Determine the [x, y] coordinate at the center of the cell enclosing the given text.  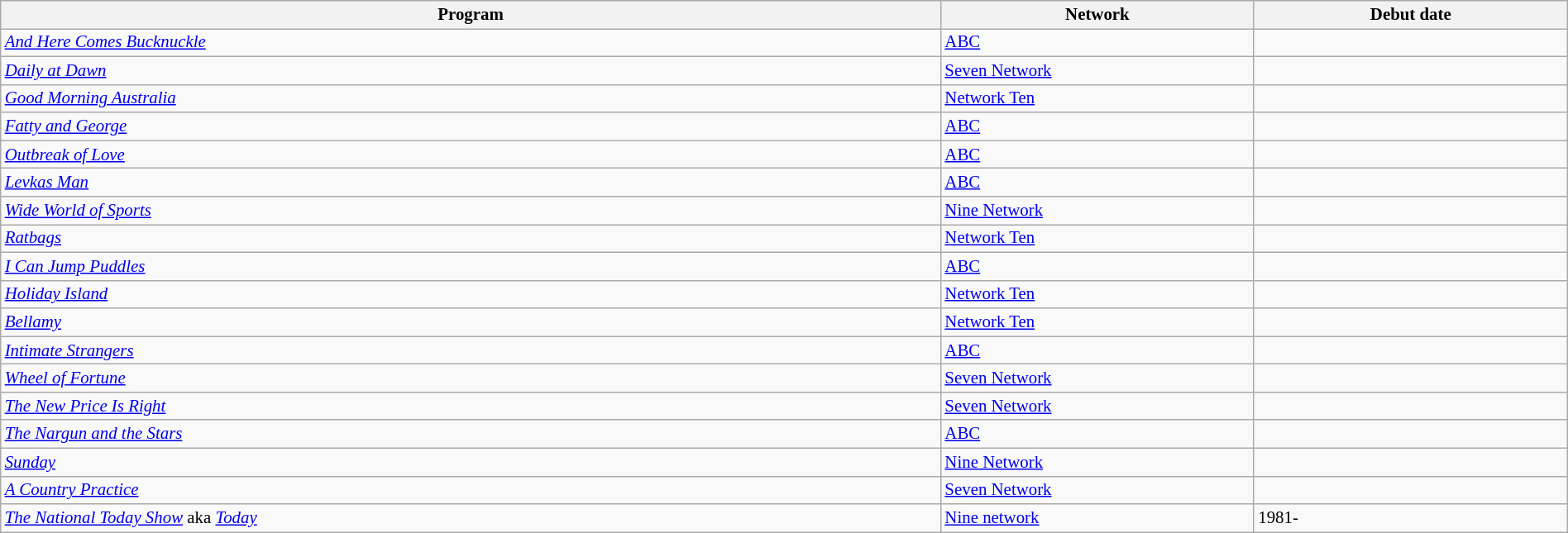
Levkas Man [471, 183]
The Nargun and the Stars [471, 434]
Debut date [1411, 15]
Network [1097, 15]
Sunday [471, 462]
Good Morning Australia [471, 98]
Wheel of Fortune [471, 378]
Nine network [1097, 518]
Fatty and George [471, 126]
Intimate Strangers [471, 350]
I Can Jump Puddles [471, 266]
The National Today Show aka Today [471, 518]
Ratbags [471, 238]
Outbreak of Love [471, 155]
And Here Comes Bucknuckle [471, 42]
Wide World of Sports [471, 211]
Daily at Dawn [471, 70]
Program [471, 15]
Holiday Island [471, 294]
The New Price Is Right [471, 406]
Bellamy [471, 322]
1981- [1411, 518]
A Country Practice [471, 490]
